Extract the (X, Y) coordinate from the center of the cell holding the provided text.  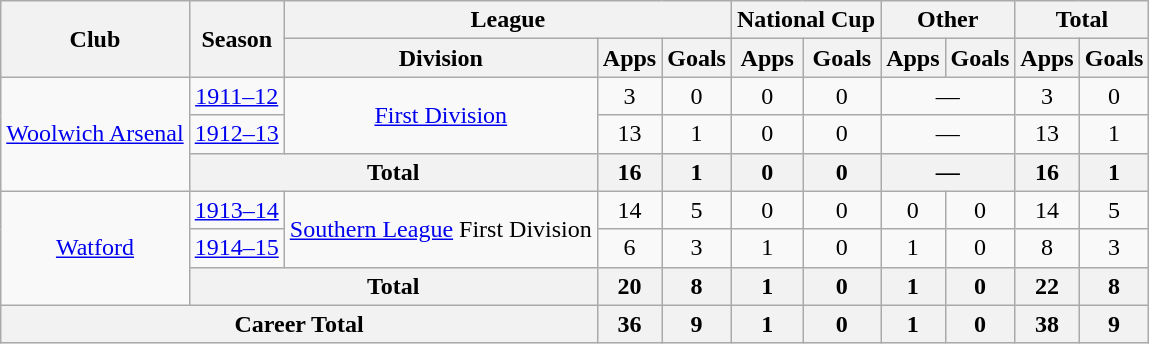
Southern League First Division (440, 229)
1912–13 (236, 134)
38 (1047, 324)
1911–12 (236, 96)
Club (95, 39)
National Cup (806, 20)
Division (440, 58)
Other (948, 20)
Watford (95, 248)
22 (1047, 286)
36 (629, 324)
Career Total (300, 324)
6 (629, 248)
Woolwich Arsenal (95, 134)
1914–15 (236, 248)
Season (236, 39)
20 (629, 286)
League (508, 20)
First Division (440, 115)
1913–14 (236, 210)
